Capture the cell that displays the provided text and extract its [X, Y] central coordinate. 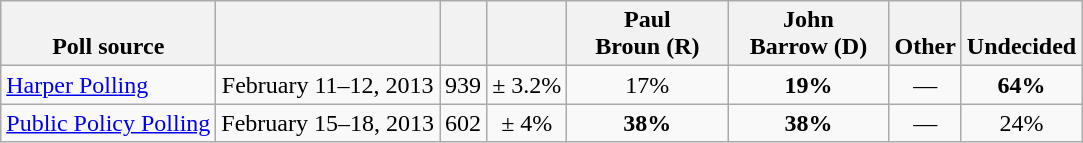
Poll source [108, 34]
JohnBarrow (D) [808, 34]
602 [464, 123]
24% [1021, 123]
Other [925, 34]
Harper Polling [108, 85]
February 15–18, 2013 [328, 123]
PaulBroun (R) [648, 34]
Undecided [1021, 34]
939 [464, 85]
± 4% [527, 123]
19% [808, 85]
± 3.2% [527, 85]
17% [648, 85]
February 11–12, 2013 [328, 85]
64% [1021, 85]
Public Policy Polling [108, 123]
